Detect which cell encompasses the target text, then output its (X, Y) center coordinate. 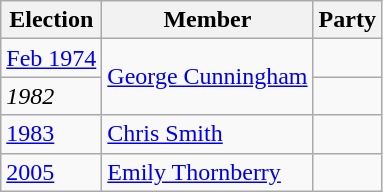
1983 (52, 134)
Election (52, 20)
Feb 1974 (52, 58)
2005 (52, 172)
George Cunningham (208, 77)
Party (347, 20)
Chris Smith (208, 134)
1982 (52, 96)
Emily Thornberry (208, 172)
Member (208, 20)
